Provide the [x, y] coordinate of the cell's center where the given text is located.  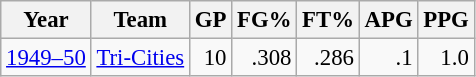
.286 [328, 58]
GP [210, 20]
APG [388, 20]
FT% [328, 20]
Tri-Cities [140, 58]
10 [210, 58]
.308 [264, 58]
.1 [388, 58]
FG% [264, 20]
1949–50 [46, 58]
Year [46, 20]
Team [140, 20]
1.0 [446, 58]
PPG [446, 20]
